Return the (X, Y) coordinate for the center point of the cell that contains the specified text.  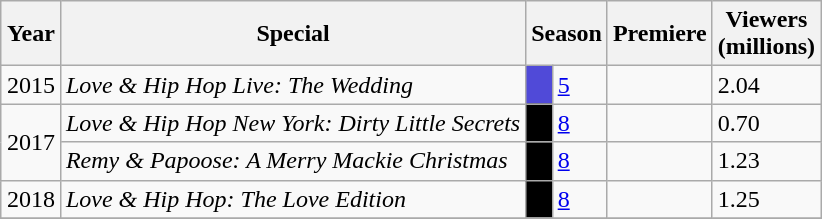
2.04 (766, 85)
Special (292, 34)
2017 (30, 142)
2018 (30, 199)
Premiere (660, 34)
Love & Hip Hop: The Love Edition (292, 199)
0.70 (766, 123)
1.23 (766, 161)
Love & Hip Hop New York: Dirty Little Secrets (292, 123)
Season (567, 34)
Remy & Papoose: A Merry Mackie Christmas (292, 161)
1.25 (766, 199)
5 (580, 85)
Year (30, 34)
Viewers(millions) (766, 34)
Love & Hip Hop Live: The Wedding (292, 85)
2015 (30, 85)
